Locate the cell with the specified text and output its (X, Y) center coordinate. 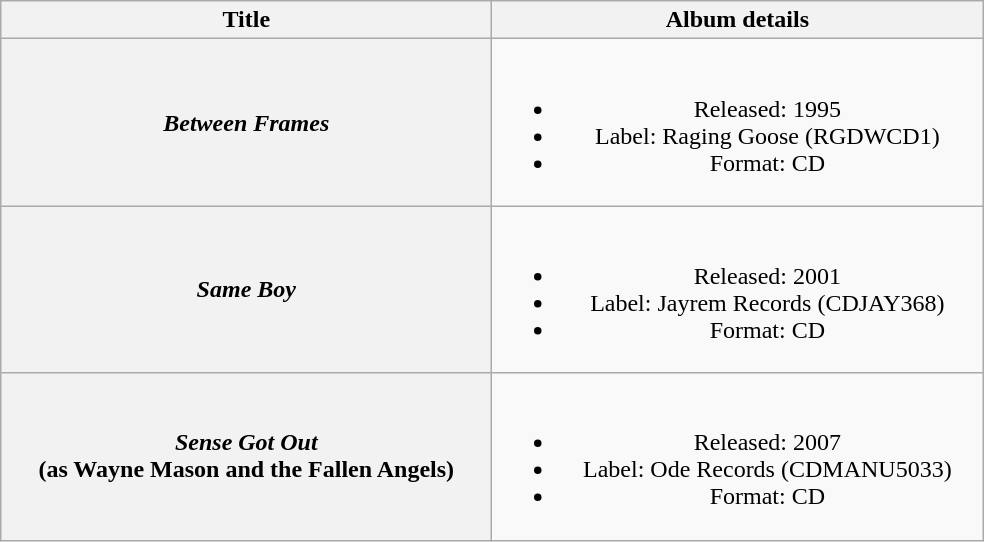
Released: 2007Label: Ode Records (CDMANU5033)Format: CD (738, 456)
Between Frames (246, 122)
Released: 1995Label: Raging Goose (RGDWCD1)Format: CD (738, 122)
Sense Got Out (as Wayne Mason and the Fallen Angels) (246, 456)
Released: 2001Label: Jayrem Records (CDJAY368)Format: CD (738, 290)
Album details (738, 20)
Title (246, 20)
Same Boy (246, 290)
